Return the [x, y] coordinate for the center point of the cell that contains the specified text.  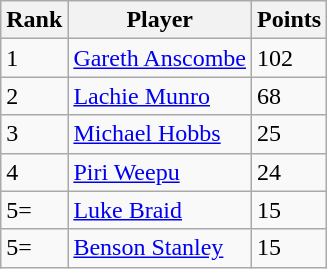
3 [34, 134]
68 [290, 96]
Gareth Anscombe [160, 58]
1 [34, 58]
2 [34, 96]
Rank [34, 20]
4 [34, 172]
Points [290, 20]
102 [290, 58]
25 [290, 134]
Michael Hobbs [160, 134]
Piri Weepu [160, 172]
Benson Stanley [160, 248]
24 [290, 172]
Luke Braid [160, 210]
Lachie Munro [160, 96]
Player [160, 20]
